Return the (X, Y) coordinate for the center point of the cell that contains the specified text.  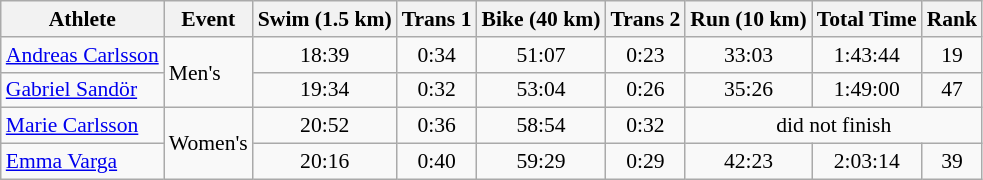
0:29 (645, 162)
Gabriel Sandör (82, 90)
Athlete (82, 19)
59:29 (542, 162)
42:23 (748, 162)
2:03:14 (867, 162)
35:26 (748, 90)
Trans 1 (437, 19)
Run (10 km) (748, 19)
47 (952, 90)
0:36 (437, 126)
1:43:44 (867, 55)
0:23 (645, 55)
Emma Varga (82, 162)
Trans 2 (645, 19)
20:16 (325, 162)
18:39 (325, 55)
58:54 (542, 126)
Bike (40 km) (542, 19)
Total Time (867, 19)
20:52 (325, 126)
Women's (208, 144)
33:03 (748, 55)
Event (208, 19)
0:40 (437, 162)
Rank (952, 19)
0:26 (645, 90)
Men's (208, 72)
did not finish (834, 126)
0:34 (437, 55)
19:34 (325, 90)
39 (952, 162)
51:07 (542, 55)
1:49:00 (867, 90)
Marie Carlsson (82, 126)
19 (952, 55)
53:04 (542, 90)
Swim (1.5 km) (325, 19)
Andreas Carlsson (82, 55)
